Detect which cell encompasses the target text, then output its [x, y] center coordinate. 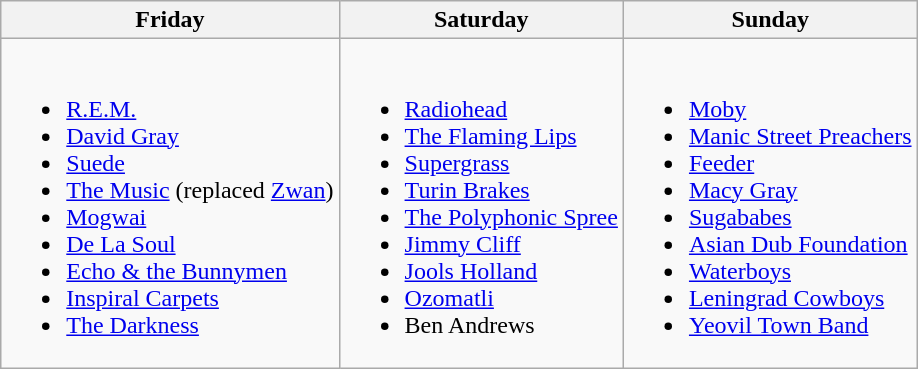
RadioheadThe Flaming LipsSupergrassTurin BrakesThe Polyphonic SpreeJimmy CliffJools HollandOzomatliBen Andrews [481, 204]
MobyManic Street PreachersFeederMacy GraySugababesAsian Dub FoundationWaterboysLeningrad CowboysYeovil Town Band [770, 204]
Friday [170, 20]
R.E.M.David GraySuedeThe Music (replaced Zwan)MogwaiDe La SoulEcho & the BunnymenInspiral CarpetsThe Darkness [170, 204]
Sunday [770, 20]
Saturday [481, 20]
